Locate the cell with the specified text and output its (x, y) center coordinate. 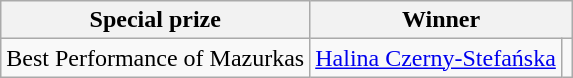
Halina Czerny-Stefańska (436, 58)
Best Performance of Mazurkas (156, 58)
Special prize (156, 20)
Winner (442, 20)
